Search for the cell housing the specified text and yield its (x, y) center coordinate. 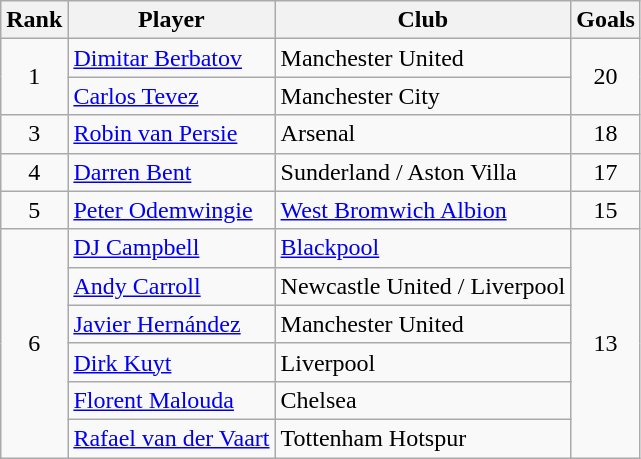
Darren Bent (172, 172)
Javier Hernández (172, 324)
Carlos Tevez (172, 96)
Peter Odemwingie (172, 210)
Arsenal (423, 134)
Player (172, 20)
Tottenham Hotspur (423, 438)
Manchester City (423, 96)
Liverpool (423, 362)
Robin van Persie (172, 134)
Rank (34, 20)
Goals (606, 20)
Blackpool (423, 248)
Rafael van der Vaart (172, 438)
5 (34, 210)
3 (34, 134)
15 (606, 210)
Newcastle United / Liverpool (423, 286)
Dirk Kuyt (172, 362)
1 (34, 77)
17 (606, 172)
18 (606, 134)
DJ Campbell (172, 248)
6 (34, 343)
13 (606, 343)
Florent Malouda (172, 400)
Chelsea (423, 400)
20 (606, 77)
Andy Carroll (172, 286)
4 (34, 172)
West Bromwich Albion (423, 210)
Club (423, 20)
Sunderland / Aston Villa (423, 172)
Dimitar Berbatov (172, 58)
